Search for the cell housing the specified text and yield its (X, Y) center coordinate. 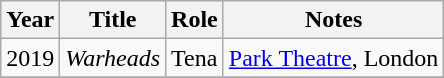
2019 (30, 58)
Notes (334, 20)
Park Theatre, London (334, 58)
Year (30, 20)
Title (113, 20)
Tena (195, 58)
Role (195, 20)
Warheads (113, 58)
